Find where the given text appears and provide that cell's center as (X, Y) coordinate. 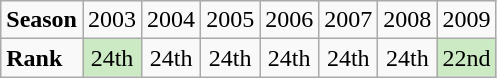
2003 (112, 20)
2008 (408, 20)
2007 (348, 20)
2006 (290, 20)
Rank (42, 58)
2005 (230, 20)
22nd (466, 58)
Season (42, 20)
2009 (466, 20)
2004 (172, 20)
